Capture the cell that displays the provided text and extract its [x, y] central coordinate. 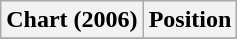
Position [190, 20]
Chart (2006) [72, 20]
